Output the [X, Y] coordinate of the center of the cell containing the given text.  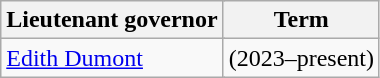
(2023–present) [301, 58]
Term [301, 20]
Lieutenant governor [112, 20]
Edith Dumont [112, 58]
